Capture the cell that displays the provided text and extract its (x, y) central coordinate. 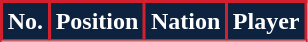
Player (266, 22)
Nation (186, 22)
Position (96, 22)
No. (26, 22)
